Output the [x, y] coordinate of the center of the cell containing the given text.  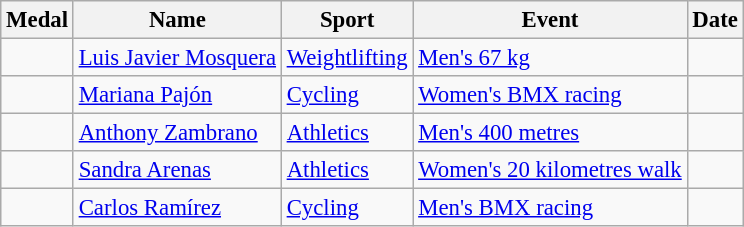
Event [550, 20]
Sandra Arenas [177, 170]
Men's 400 metres [550, 133]
Carlos Ramírez [177, 208]
Women's BMX racing [550, 95]
Name [177, 20]
Men's BMX racing [550, 208]
Weightlifting [347, 58]
Sport [347, 20]
Luis Javier Mosquera [177, 58]
Medal [38, 20]
Women's 20 kilometres walk [550, 170]
Anthony Zambrano [177, 133]
Date [715, 20]
Men's 67 kg [550, 58]
Mariana Pajón [177, 95]
